Detect which cell encompasses the target text, then output its [x, y] center coordinate. 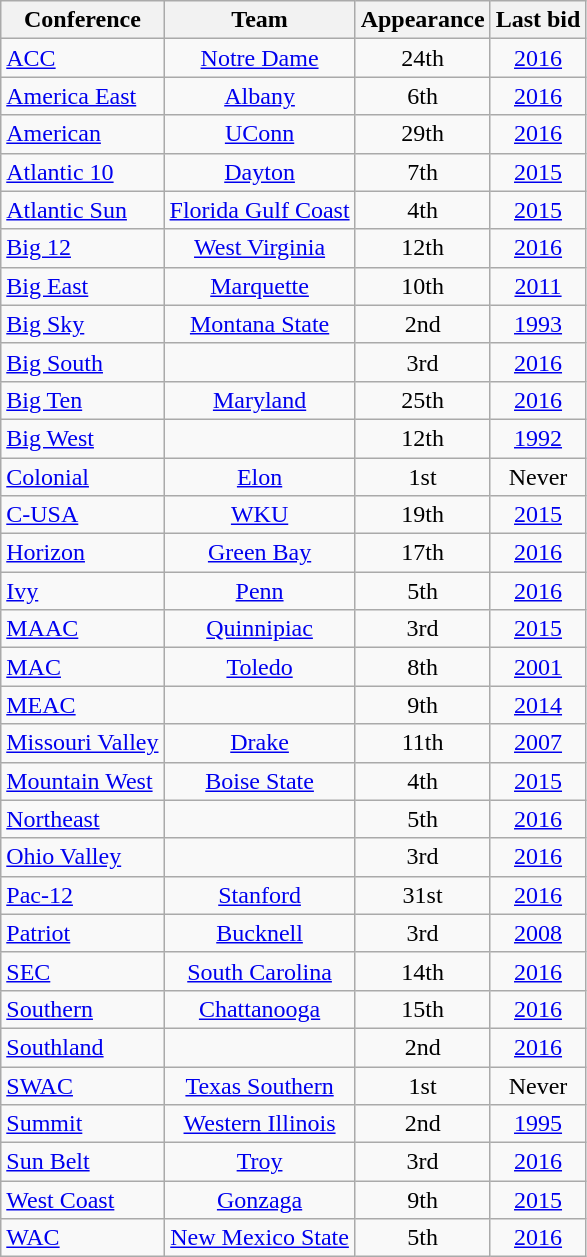
Maryland [260, 400]
Big Ten [82, 400]
Gonzaga [260, 1200]
29th [422, 134]
6th [422, 96]
Texas Southern [260, 1085]
2011 [538, 286]
Bucknell [260, 933]
Troy [260, 1162]
Notre Dame [260, 58]
Horizon [82, 553]
New Mexico State [260, 1238]
24th [422, 58]
25th [422, 400]
Quinnipiac [260, 629]
Southern [82, 1009]
South Carolina [260, 971]
Chattanooga [260, 1009]
ACC [82, 58]
America East [82, 96]
Southland [82, 1047]
8th [422, 667]
MAC [82, 667]
Albany [260, 96]
2001 [538, 667]
1995 [538, 1124]
10th [422, 286]
Colonial [82, 477]
Missouri Valley [82, 743]
C-USA [82, 515]
Big 12 [82, 248]
Atlantic Sun [82, 210]
Montana State [260, 324]
Western Illinois [260, 1124]
Big West [82, 438]
Elon [260, 477]
15th [422, 1009]
UConn [260, 134]
Dayton [260, 172]
2014 [538, 705]
Big East [82, 286]
1992 [538, 438]
Ohio Valley [82, 857]
Last bid [538, 20]
Marquette [260, 286]
Stanford [260, 895]
Drake [260, 743]
SEC [82, 971]
Penn [260, 591]
Green Bay [260, 553]
Atlantic 10 [82, 172]
Big South [82, 362]
Conference [82, 20]
Sun Belt [82, 1162]
Appearance [422, 20]
17th [422, 553]
Boise State [260, 781]
19th [422, 515]
Patriot [82, 933]
2007 [538, 743]
WKU [260, 515]
American [82, 134]
2008 [538, 933]
14th [422, 971]
WAC [82, 1238]
11th [422, 743]
Big Sky [82, 324]
1993 [538, 324]
Pac-12 [82, 895]
West Coast [82, 1200]
Ivy [82, 591]
Northeast [82, 819]
SWAC [82, 1085]
Mountain West [82, 781]
West Virginia [260, 248]
Toledo [260, 667]
MAAC [82, 629]
Team [260, 20]
MEAC [82, 705]
Florida Gulf Coast [260, 210]
31st [422, 895]
Summit [82, 1124]
7th [422, 172]
